Determine the (x, y) coordinate at the center of the cell enclosing the given text.  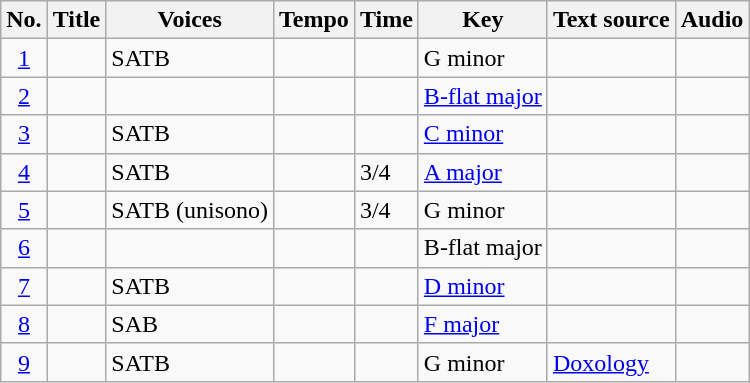
F major (482, 324)
C minor (482, 134)
D minor (482, 286)
Text source (611, 20)
Key (482, 20)
SATB (unisono) (190, 210)
Audio (712, 20)
7 (24, 286)
Voices (190, 20)
9 (24, 362)
SAB (190, 324)
1 (24, 58)
5 (24, 210)
Title (76, 20)
4 (24, 172)
6 (24, 248)
8 (24, 324)
3 (24, 134)
Doxology (611, 362)
No. (24, 20)
A major (482, 172)
Time (386, 20)
Tempo (314, 20)
2 (24, 96)
